Find where the given text appears and provide that cell's center as [x, y] coordinate. 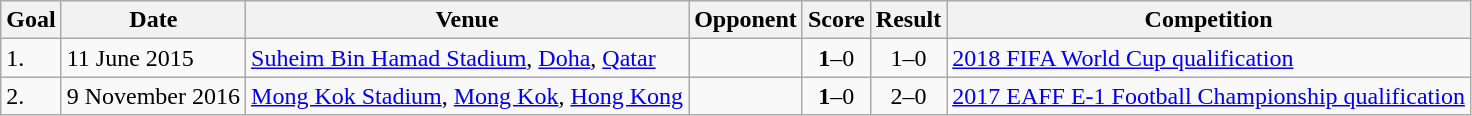
Result [908, 20]
Opponent [746, 20]
2017 EAFF E-1 Football Championship qualification [1209, 96]
2–0 [908, 96]
Suheim Bin Hamad Stadium, Doha, Qatar [468, 58]
Mong Kok Stadium, Mong Kok, Hong Kong [468, 96]
2. [31, 96]
Score [836, 20]
Goal [31, 20]
11 June 2015 [153, 58]
Venue [468, 20]
1. [31, 58]
Competition [1209, 20]
Date [153, 20]
9 November 2016 [153, 96]
2018 FIFA World Cup qualification [1209, 58]
